Return the [X, Y] coordinate for the center point of the cell that contains the specified text.  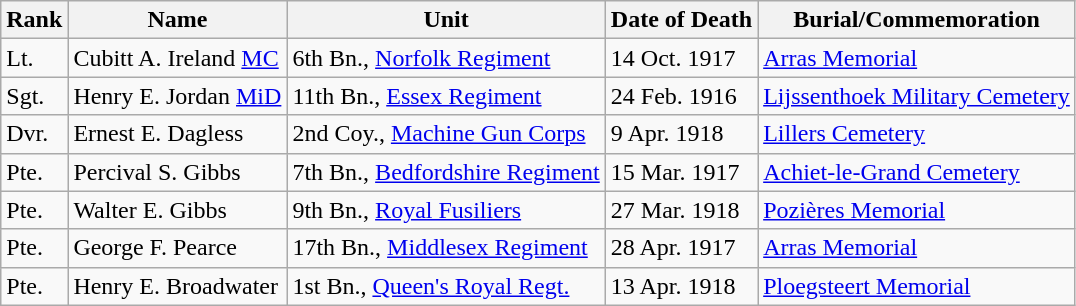
Name [178, 20]
9 Apr. 1918 [681, 134]
Dvr. [34, 134]
Rank [34, 20]
Walter E. Gibbs [178, 210]
15 Mar. 1917 [681, 172]
Burial/Commemoration [917, 20]
11th Bn., Essex Regiment [446, 96]
Lijssenthoek Military Cemetery [917, 96]
Unit [446, 20]
Ernest E. Dagless [178, 134]
Lt. [34, 58]
Henry E. Broadwater [178, 286]
7th Bn., Bedfordshire Regiment [446, 172]
Date of Death [681, 20]
Cubitt A. Ireland MC [178, 58]
1st Bn., Queen's Royal Regt. [446, 286]
28 Apr. 1917 [681, 248]
9th Bn., Royal Fusiliers [446, 210]
George F. Pearce [178, 248]
Pozières Memorial [917, 210]
Henry E. Jordan MiD [178, 96]
Sgt. [34, 96]
Percival S. Gibbs [178, 172]
Lillers Cemetery [917, 134]
24 Feb. 1916 [681, 96]
13 Apr. 1918 [681, 286]
27 Mar. 1918 [681, 210]
Achiet-le-Grand Cemetery [917, 172]
14 Oct. 1917 [681, 58]
Ploegsteert Memorial [917, 286]
6th Bn., Norfolk Regiment [446, 58]
17th Bn., Middlesex Regiment [446, 248]
2nd Coy., Machine Gun Corps [446, 134]
